Locate the cell with the specified text and output its [X, Y] center coordinate. 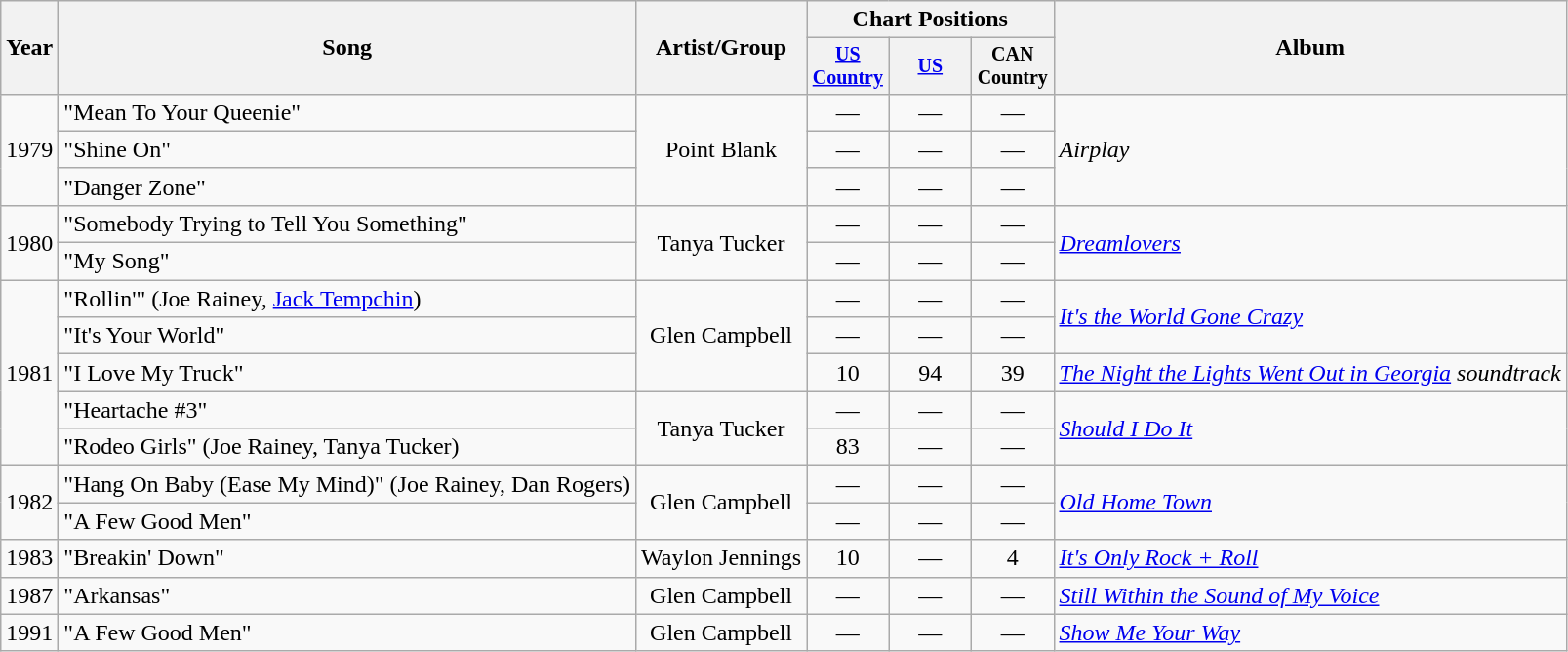
"Rollin'" (Joe Rainey, Jack Tempchin) [347, 299]
4 [1013, 558]
Year [29, 48]
1983 [29, 558]
The Night the Lights Went Out in Georgia soundtrack [1309, 373]
1982 [29, 503]
Album [1309, 48]
Point Blank [720, 149]
"Danger Zone" [347, 186]
83 [848, 447]
Artist/Group [720, 48]
"Shine On" [347, 149]
It's Only Rock + Roll [1309, 558]
Waylon Jennings [720, 558]
1991 [29, 632]
1980 [29, 242]
"Arkansas" [347, 595]
"I Love My Truck" [347, 373]
94 [930, 373]
"Heartache #3" [347, 410]
Still Within the Sound of My Voice [1309, 595]
1979 [29, 149]
US Country [848, 66]
"Mean To Your Queenie" [347, 112]
It's the World Gone Crazy [1309, 317]
Old Home Town [1309, 503]
Show Me Your Way [1309, 632]
Chart Positions [931, 20]
Song [347, 48]
1987 [29, 595]
39 [1013, 373]
"My Song" [347, 262]
Should I Do It [1309, 428]
"Breakin' Down" [347, 558]
US [930, 66]
CAN Country [1013, 66]
Dreamlovers [1309, 242]
Airplay [1309, 149]
"Hang On Baby (Ease My Mind)" (Joe Rainey, Dan Rogers) [347, 484]
1981 [29, 373]
"It's Your World" [347, 336]
"Rodeo Girls" (Joe Rainey, Tanya Tucker) [347, 447]
"Somebody Trying to Tell You Something" [347, 224]
